Return the (X, Y) coordinate for the center point of the cell that contains the specified text.  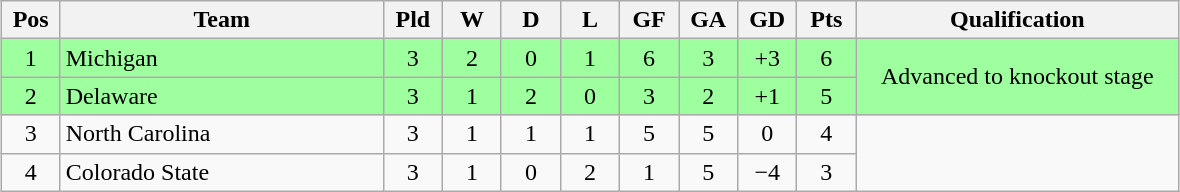
D (530, 20)
GA (708, 20)
+3 (768, 58)
W (472, 20)
Michigan (222, 58)
Delaware (222, 96)
Pos (30, 20)
+1 (768, 96)
Team (222, 20)
Pld (412, 20)
GD (768, 20)
Advanced to knockout stage (1018, 77)
−4 (768, 172)
L (590, 20)
GF (650, 20)
Colorado State (222, 172)
Qualification (1018, 20)
North Carolina (222, 134)
Pts (826, 20)
